Identify which cell holds the provided text, then report its (x, y) central coordinate. 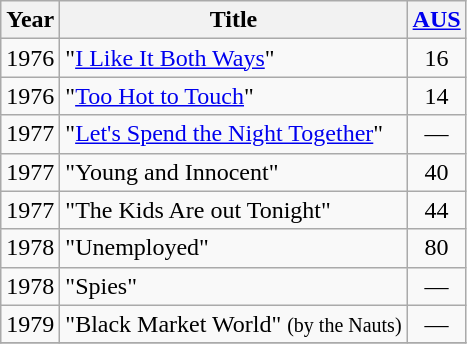
"Unemployed" (234, 248)
"The Kids Are out Tonight" (234, 210)
14 (436, 96)
"Black Market World" (by the Nauts) (234, 324)
Title (234, 20)
"Young and Innocent" (234, 172)
1979 (30, 324)
Year (30, 20)
16 (436, 58)
"Spies" (234, 286)
44 (436, 210)
"Too Hot to Touch" (234, 96)
80 (436, 248)
"Let's Spend the Night Together" (234, 134)
40 (436, 172)
"I Like It Both Ways" (234, 58)
AUS (436, 20)
